Output the (X, Y) coordinate of the center of the cell containing the given text.  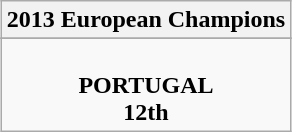
2013 European Champions (146, 20)
PORTUGAL12th (146, 85)
